Locate the cell with the specified text and output its (X, Y) center coordinate. 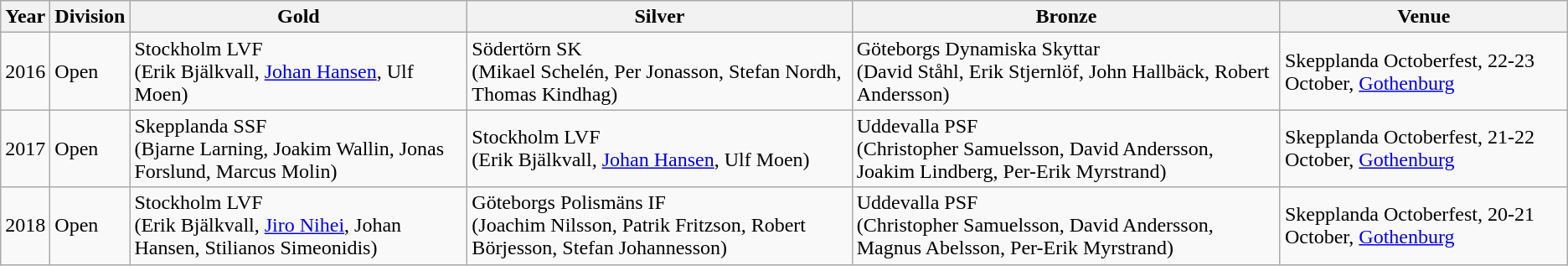
Södertörn SK(Mikael Schelén, Per Jonasson, Stefan Nordh, Thomas Kindhag) (660, 71)
Skepplanda Octoberfest, 22-23 October, Gothenburg (1424, 71)
Göteborgs Polismäns IF(Joachim Nilsson, Patrik Fritzson, Robert Börjesson, Stefan Johannesson) (660, 226)
2017 (25, 149)
Skepplanda SSF(Bjarne Larning, Joakim Wallin, Jonas Forslund, Marcus Molin) (298, 149)
Venue (1424, 17)
Uddevalla PSF(Christopher Samuelsson, David Andersson, Joakim Lindberg, Per-Erik Myrstrand) (1065, 149)
2018 (25, 226)
Bronze (1065, 17)
2016 (25, 71)
Skepplanda Octoberfest, 20-21 October, Gothenburg (1424, 226)
Skepplanda Octoberfest, 21-22 October, Gothenburg (1424, 149)
Gold (298, 17)
Year (25, 17)
Göteborgs Dynamiska Skyttar(David Ståhl, Erik Stjernlöf, John Hallbäck, Robert Andersson) (1065, 71)
Silver (660, 17)
Uddevalla PSF(Christopher Samuelsson, David Andersson, Magnus Abelsson, Per-Erik Myrstrand) (1065, 226)
Stockholm LVF(Erik Bjälkvall, Jiro Nihei, Johan Hansen, Stilianos Simeonidis) (298, 226)
Division (90, 17)
